Search for the cell housing the specified text and yield its (X, Y) center coordinate. 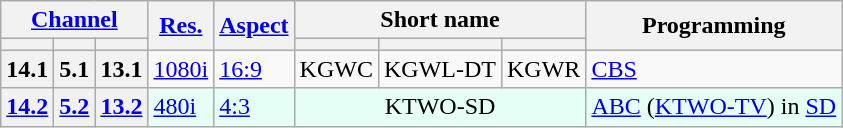
Res. (181, 26)
5.2 (74, 107)
13.1 (122, 69)
4:3 (254, 107)
1080i (181, 69)
KGWC (336, 69)
KTWO-SD (440, 107)
5.1 (74, 69)
14.2 (28, 107)
Programming (714, 26)
14.1 (28, 69)
Short name (440, 20)
Aspect (254, 26)
16:9 (254, 69)
Channel (74, 20)
KGWR (543, 69)
13.2 (122, 107)
ABC (KTWO-TV) in SD (714, 107)
CBS (714, 69)
KGWL-DT (440, 69)
480i (181, 107)
